Output the (X, Y) coordinate of the center of the cell containing the given text.  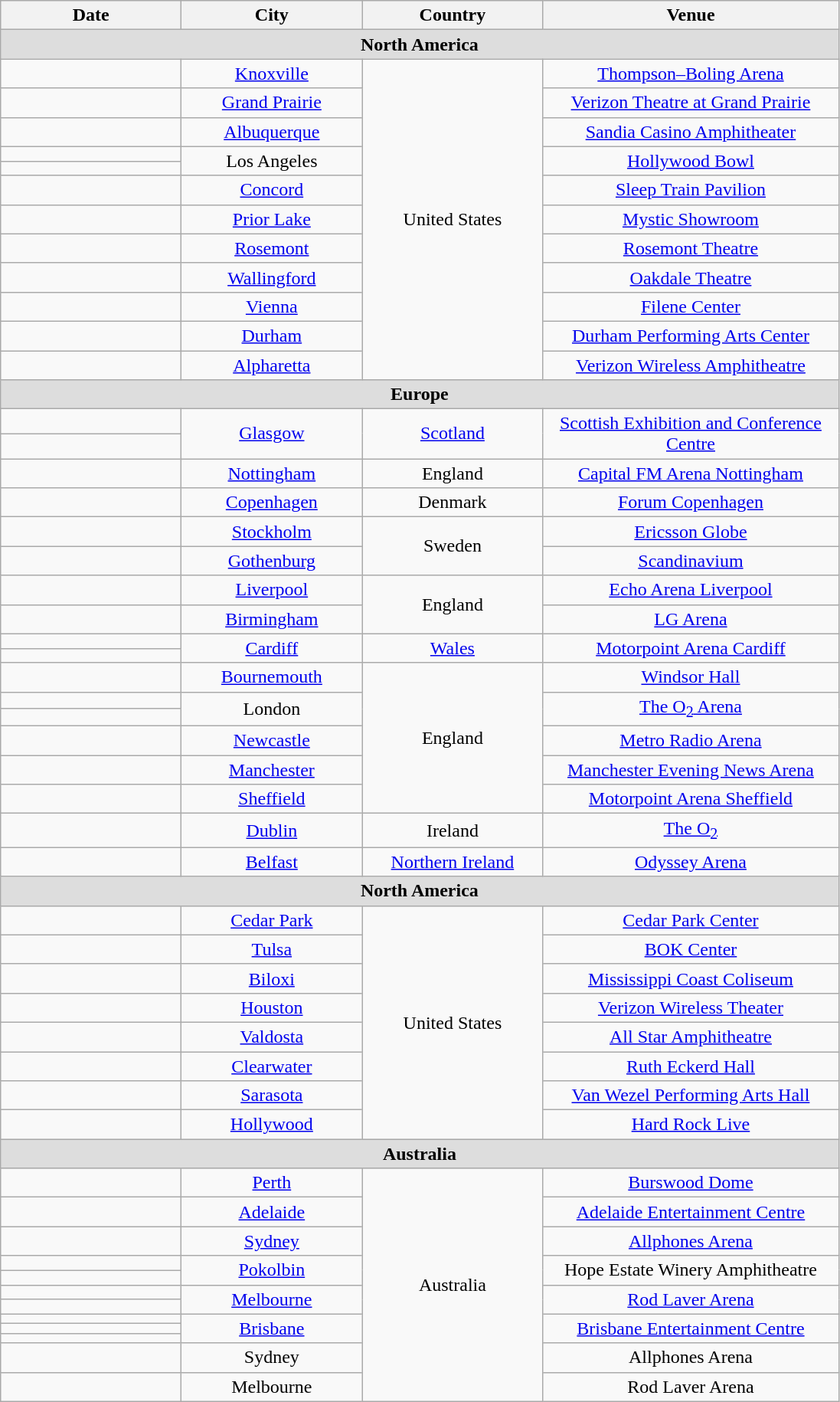
Nottingham (272, 473)
BOK Center (691, 949)
Tulsa (272, 949)
Venue (691, 15)
Capital FM Arena Nottingham (691, 473)
Hope Estate Winery Amphitheatre (691, 1270)
Durham Performing Arts Center (691, 336)
Sweden (453, 546)
Odyssey Arena (691, 862)
Alpharetta (272, 365)
Stockholm (272, 532)
Ericsson Globe (691, 532)
The O2 Arena (691, 709)
Mystic Showroom (691, 219)
London (272, 709)
Los Angeles (272, 161)
Northern Ireland (453, 862)
Van Wezel Performing Arts Hall (691, 1096)
Dublin (272, 830)
Filene Center (691, 306)
Durham (272, 336)
Manchester Evening News Arena (691, 770)
Scotland (453, 434)
Cardiff (272, 648)
Biloxi (272, 978)
Echo Arena Liverpool (691, 590)
Knoxville (272, 74)
Sandia Casino Amphitheater (691, 132)
Concord (272, 190)
Valdosta (272, 1037)
Metro Radio Arena (691, 741)
Hollywood Bowl (691, 161)
Liverpool (272, 590)
Perth (272, 1183)
Scottish Exhibition and Conference Centre (691, 434)
Albuquerque (272, 132)
Birmingham (272, 619)
Rosemont (272, 248)
Ireland (453, 830)
Belfast (272, 862)
Clearwater (272, 1066)
Wales (453, 648)
Copenhagen (272, 503)
Pokolbin (272, 1270)
Motorpoint Arena Sheffield (691, 799)
All Star Amphitheatre (691, 1037)
Motorpoint Arena Cardiff (691, 648)
Hard Rock Live (691, 1125)
Date (91, 15)
Gothenburg (272, 561)
Vienna (272, 306)
Newcastle (272, 741)
Brisbane (272, 1328)
Prior Lake (272, 219)
Windsor Hall (691, 677)
Verizon Theatre at Grand Prairie (691, 103)
Adelaide (272, 1212)
Denmark (453, 503)
Houston (272, 1007)
Wallingford (272, 277)
Cedar Park Center (691, 920)
Ruth Eckerd Hall (691, 1066)
Bournemouth (272, 677)
Scandinavium (691, 561)
Manchester (272, 770)
Sheffield (272, 799)
City (272, 15)
Verizon Wireless Amphitheatre (691, 365)
Verizon Wireless Theater (691, 1007)
The O2 (691, 830)
Cedar Park (272, 920)
Adelaide Entertainment Centre (691, 1212)
Thompson–Boling Arena (691, 74)
Burswood Dome (691, 1183)
Grand Prairie (272, 103)
Forum Copenhagen (691, 503)
Oakdale Theatre (691, 277)
Country (453, 15)
Rosemont Theatre (691, 248)
Sarasota (272, 1096)
Mississippi Coast Coliseum (691, 978)
Glasgow (272, 434)
Hollywood (272, 1125)
Brisbane Entertainment Centre (691, 1328)
LG Arena (691, 619)
Sleep Train Pavilion (691, 190)
Europe (420, 395)
